For the text-containing cell, return its midpoint in (X, Y) coordinate format. 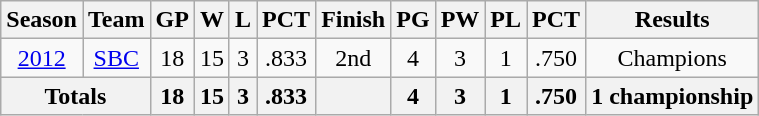
L (242, 20)
Finish (354, 20)
Season (42, 20)
Totals (76, 96)
2nd (354, 58)
PG (413, 20)
1 championship (672, 96)
GP (172, 20)
2012 (42, 58)
Champions (672, 58)
Team (116, 20)
W (212, 20)
Results (672, 20)
PW (460, 20)
SBC (116, 58)
PL (506, 20)
